Pinpoint the cell where the given text exists, returning its (X, Y) midpoint coordinate. 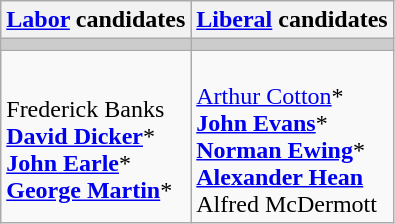
Liberal candidates (292, 20)
Frederick Banks David Dicker* John Earle* George Martin* (96, 136)
Labor candidates (96, 20)
Arthur Cotton* John Evans* Norman Ewing* Alexander Hean Alfred McDermott (292, 136)
